Find where the given text appears and provide that cell's center as [X, Y] coordinate. 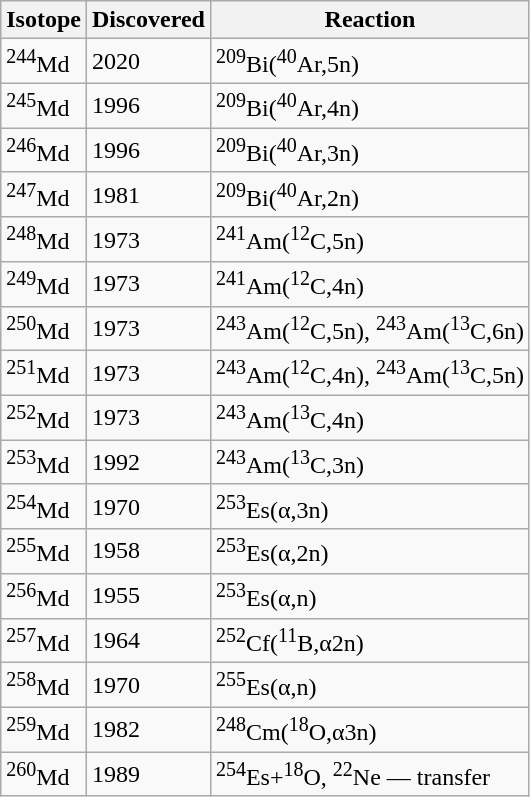
248Md [44, 240]
209Bi(40Ar,2n) [370, 194]
209Bi(40Ar,5n) [370, 62]
1992 [148, 462]
1955 [148, 596]
253Es(α,2n) [370, 552]
260Md [44, 774]
243Am(12C,5n), 243Am(13C,6n) [370, 328]
1989 [148, 774]
1958 [148, 552]
258Md [44, 686]
1982 [148, 730]
Discovered [148, 20]
247Md [44, 194]
209Bi(40Ar,3n) [370, 150]
2020 [148, 62]
257Md [44, 640]
255Es(α,n) [370, 686]
253Md [44, 462]
254Md [44, 506]
252Md [44, 418]
244Md [44, 62]
Reaction [370, 20]
251Md [44, 374]
1981 [148, 194]
1964 [148, 640]
254Es+18O, 22Ne — transfer [370, 774]
243Am(12C,4n), 243Am(13C,5n) [370, 374]
250Md [44, 328]
243Am(13C,4n) [370, 418]
252Cf(11B,α2n) [370, 640]
243Am(13C,3n) [370, 462]
Isotope [44, 20]
259Md [44, 730]
241Am(12C,4n) [370, 284]
241Am(12C,5n) [370, 240]
256Md [44, 596]
209Bi(40Ar,4n) [370, 106]
253Es(α,n) [370, 596]
248Cm(18O,α3n) [370, 730]
246Md [44, 150]
253Es(α,3n) [370, 506]
249Md [44, 284]
245Md [44, 106]
255Md [44, 552]
